Capture the cell that displays the provided text and extract its [X, Y] central coordinate. 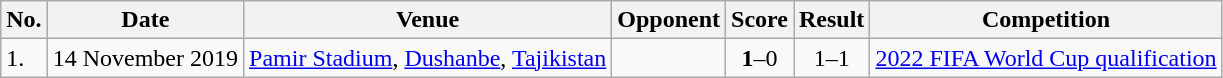
Result [832, 20]
Venue [428, 20]
Date [145, 20]
14 November 2019 [145, 58]
1. [24, 58]
1–1 [832, 58]
1–0 [760, 58]
No. [24, 20]
Score [760, 20]
2022 FIFA World Cup qualification [1046, 58]
Opponent [669, 20]
Competition [1046, 20]
Pamir Stadium, Dushanbe, Tajikistan [428, 58]
